Determine the (X, Y) coordinate at the center of the cell enclosing the given text.  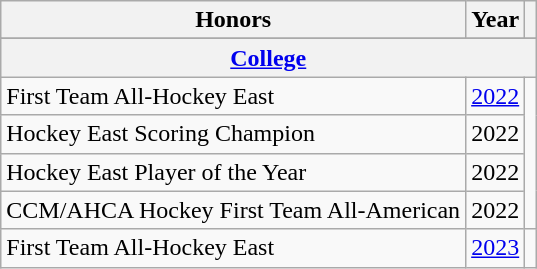
College (268, 58)
2023 (496, 248)
CCM/AHCA Hockey First Team All-American (234, 210)
Year (496, 20)
Hockey East Scoring Champion (234, 134)
Honors (234, 20)
Hockey East Player of the Year (234, 172)
